Capture the cell that displays the provided text and extract its (X, Y) central coordinate. 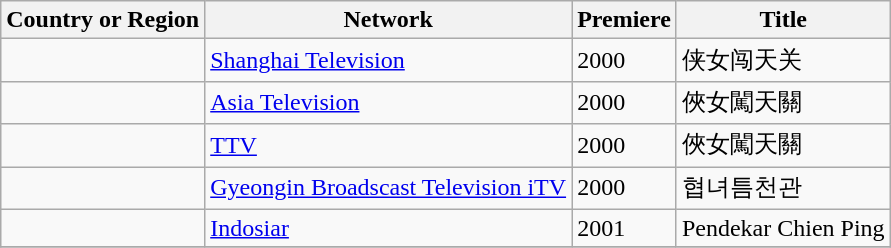
Pendekar Chien Ping (783, 228)
Title (783, 20)
Premiere (624, 20)
Country or Region (103, 20)
Gyeongin Broadscast Television iTV (388, 188)
TTV (388, 146)
Indosiar (388, 228)
2001 (624, 228)
Network (388, 20)
협녀틈천관 (783, 188)
侠女闯天关 (783, 60)
Asia Television (388, 102)
Shanghai Television (388, 60)
